Identify which cell holds the provided text, then report its (x, y) central coordinate. 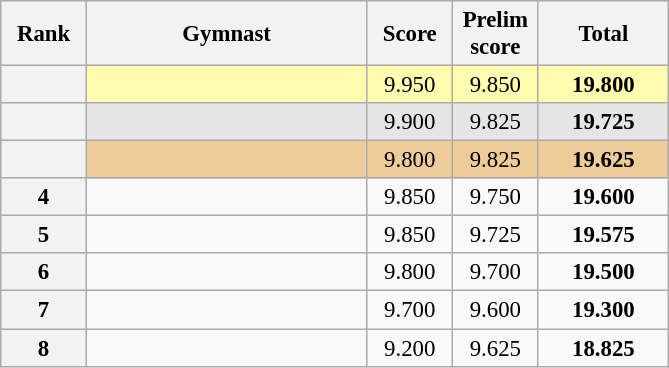
19.575 (604, 235)
19.725 (604, 122)
9.725 (496, 235)
9.900 (410, 122)
Rank (44, 34)
19.500 (604, 273)
8 (44, 348)
19.600 (604, 197)
9.200 (410, 348)
9.950 (410, 85)
19.625 (604, 160)
Score (410, 34)
Prelim score (496, 34)
6 (44, 273)
5 (44, 235)
18.825 (604, 348)
Total (604, 34)
19.300 (604, 310)
7 (44, 310)
4 (44, 197)
9.750 (496, 197)
9.625 (496, 348)
Gymnast (226, 34)
9.600 (496, 310)
19.800 (604, 85)
